Locate the cell with the specified text and output its [x, y] center coordinate. 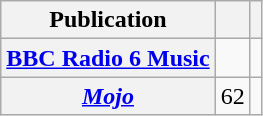
BBC Radio 6 Music [108, 58]
Mojo [108, 96]
Publication [108, 20]
62 [232, 96]
